Identify which cell holds the provided text, then report its (x, y) central coordinate. 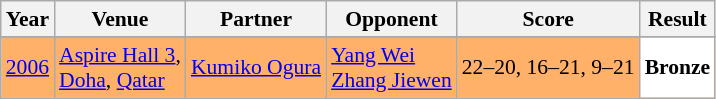
Yang Wei Zhang Jiewen (392, 68)
Venue (120, 19)
Year (28, 19)
Opponent (392, 19)
Result (678, 19)
Kumiko Ogura (256, 68)
Partner (256, 19)
Aspire Hall 3,Doha, Qatar (120, 68)
22–20, 16–21, 9–21 (548, 68)
Bronze (678, 68)
Score (548, 19)
2006 (28, 68)
